Output the [x, y] coordinate of the center of the cell containing the given text.  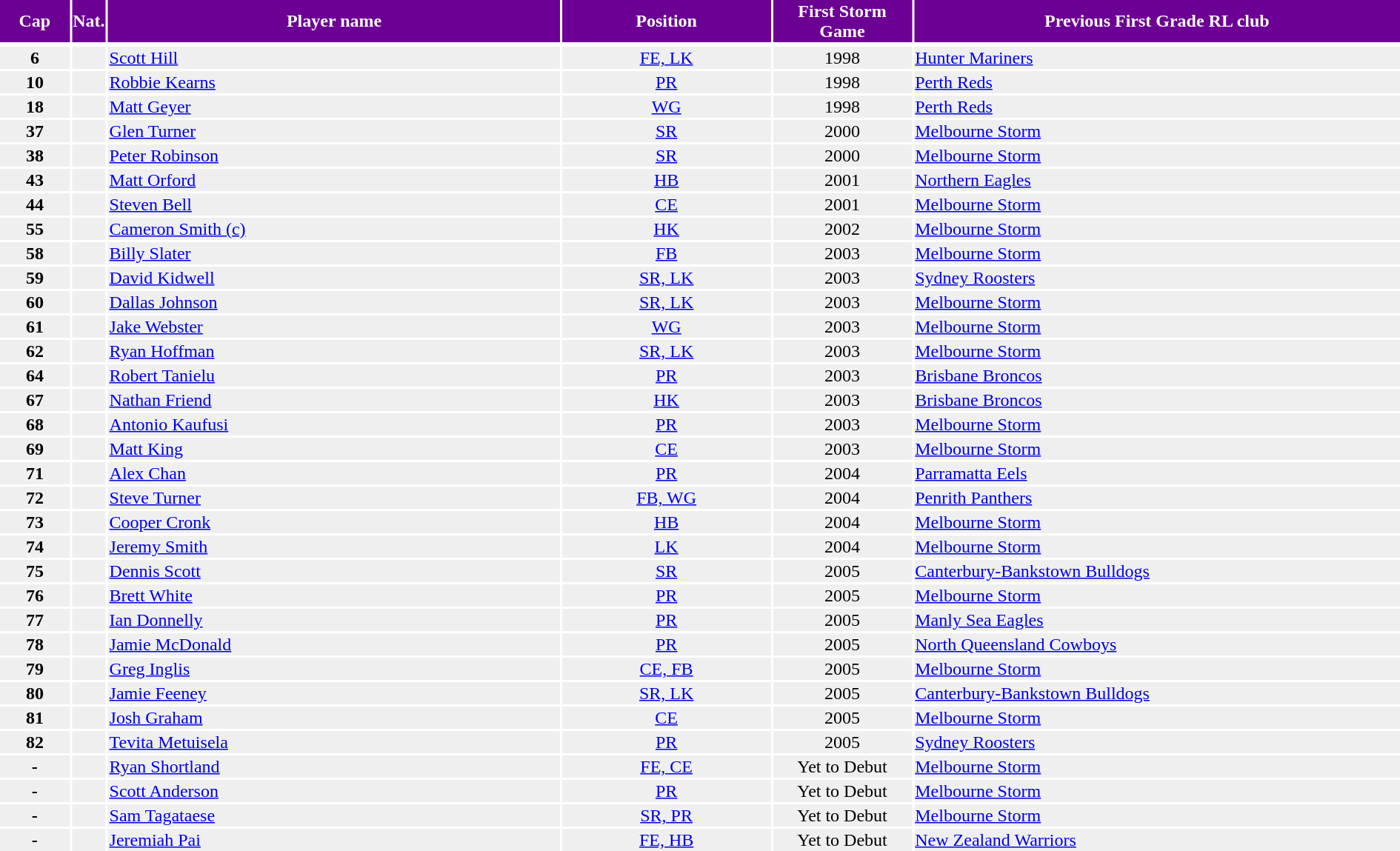
58 [35, 253]
Ian Donnelly [334, 620]
SR, PR [667, 815]
Robert Tanielu [334, 376]
First Storm Game [842, 21]
Josh Graham [334, 718]
CE, FB [667, 669]
Manly Sea Eagles [1157, 620]
74 [35, 547]
59 [35, 278]
79 [35, 669]
64 [35, 376]
Glen Turner [334, 131]
New Zealand Warriors [1157, 840]
80 [35, 693]
Parramatta Eels [1157, 473]
Matt Orford [334, 180]
Steve Turner [334, 498]
Jake Webster [334, 327]
Alex Chan [334, 473]
Tevita Metuisela [334, 742]
75 [35, 571]
Dallas Johnson [334, 302]
FE, HB [667, 840]
Jeremy Smith [334, 547]
60 [35, 302]
Scott Anderson [334, 791]
Sam Tagataese [334, 815]
78 [35, 644]
61 [35, 327]
72 [35, 498]
David Kidwell [334, 278]
76 [35, 595]
2002 [842, 229]
62 [35, 351]
Matt King [334, 449]
FB [667, 253]
69 [35, 449]
Cap [35, 21]
Steven Bell [334, 204]
FE, LK [667, 58]
Ryan Hoffman [334, 351]
Billy Slater [334, 253]
6 [35, 58]
37 [35, 131]
Previous First Grade RL club [1157, 21]
Nat. [89, 21]
71 [35, 473]
North Queensland Cowboys [1157, 644]
67 [35, 400]
Jamie Feeney [334, 693]
Brett White [334, 595]
Hunter Mariners [1157, 58]
18 [35, 107]
43 [35, 180]
Player name [334, 21]
10 [35, 82]
68 [35, 424]
Jeremiah Pai [334, 840]
Jamie McDonald [334, 644]
Antonio Kaufusi [334, 424]
Cameron Smith (c) [334, 229]
Greg Inglis [334, 669]
Northern Eagles [1157, 180]
73 [35, 522]
77 [35, 620]
LK [667, 547]
Ryan Shortland [334, 767]
81 [35, 718]
55 [35, 229]
Scott Hill [334, 58]
Position [667, 21]
Dennis Scott [334, 571]
FE, CE [667, 767]
44 [35, 204]
Robbie Kearns [334, 82]
Cooper Cronk [334, 522]
Penrith Panthers [1157, 498]
FB, WG [667, 498]
Nathan Friend [334, 400]
Matt Geyer [334, 107]
82 [35, 742]
38 [35, 156]
Peter Robinson [334, 156]
